Detect which cell encompasses the target text, then output its [X, Y] center coordinate. 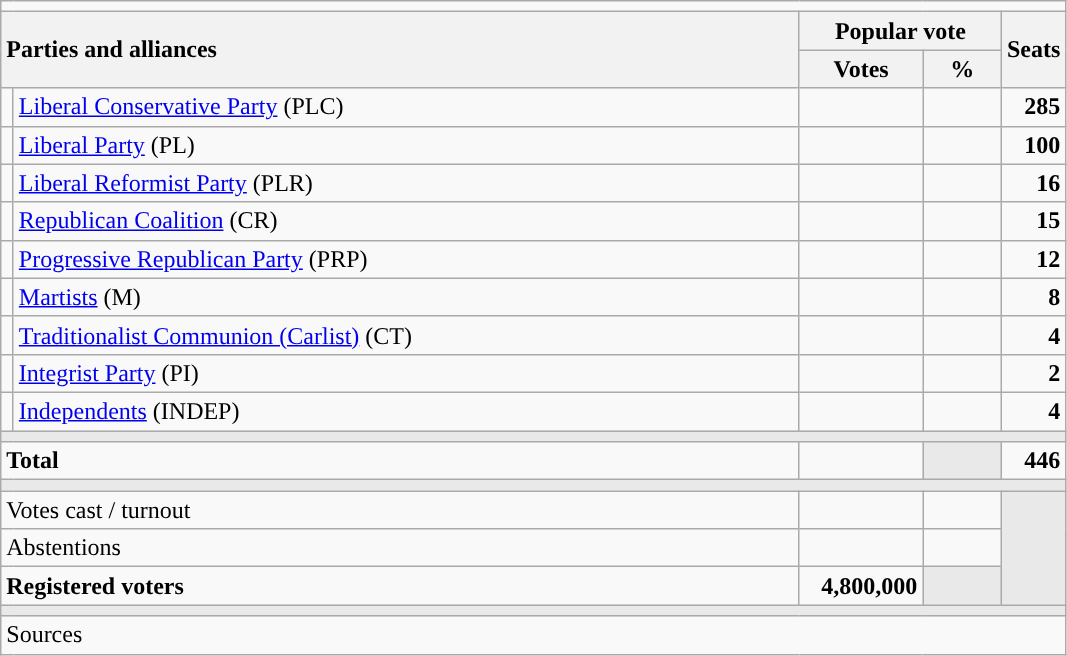
446 [1033, 461]
% [962, 69]
Liberal Conservative Party (PLC) [406, 107]
12 [1033, 259]
Popular vote [900, 31]
Liberal Party (PL) [406, 145]
Total [400, 461]
Traditionalist Communion (Carlist) (CT) [406, 335]
Martists (M) [406, 297]
8 [1033, 297]
16 [1033, 183]
Parties and alliances [400, 50]
15 [1033, 221]
Progressive Republican Party (PRP) [406, 259]
Abstentions [400, 548]
Seats [1033, 50]
Integrist Party (PI) [406, 373]
Votes [861, 69]
Republican Coalition (CR) [406, 221]
2 [1033, 373]
Votes cast / turnout [400, 510]
Liberal Reformist Party (PLR) [406, 183]
100 [1033, 145]
Registered voters [400, 586]
Independents (INDEP) [406, 411]
Sources [534, 635]
285 [1033, 107]
4,800,000 [861, 586]
